Pinpoint the cell where the given text exists, returning its [x, y] midpoint coordinate. 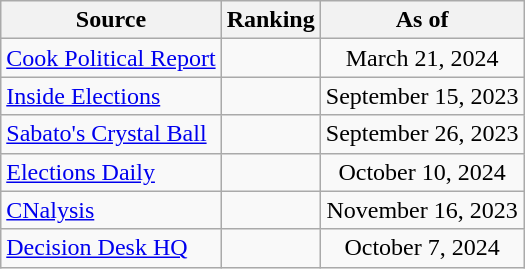
Ranking [270, 20]
October 7, 2024 [422, 248]
Sabato's Crystal Ball [111, 134]
November 16, 2023 [422, 210]
Inside Elections [111, 96]
March 21, 2024 [422, 58]
October 10, 2024 [422, 172]
Decision Desk HQ [111, 248]
Elections Daily [111, 172]
September 15, 2023 [422, 96]
Cook Political Report [111, 58]
CNalysis [111, 210]
Source [111, 20]
As of [422, 20]
September 26, 2023 [422, 134]
